From the cell containing the given text, extract its center point as [x, y] coordinate. 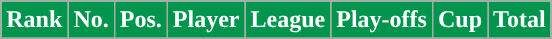
Play-offs [382, 20]
Player [206, 20]
League [288, 20]
Cup [460, 20]
No. [91, 20]
Pos. [140, 20]
Total [520, 20]
Rank [34, 20]
